Determine the [x, y] coordinate at the center of the cell enclosing the given text.  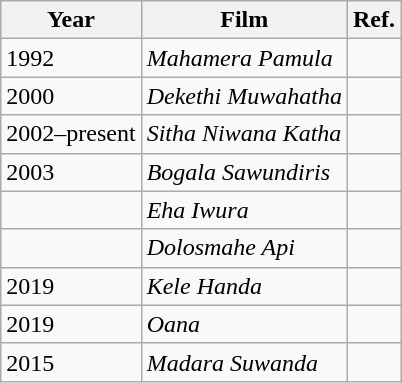
Eha Iwura [244, 210]
Sitha Niwana Katha [244, 134]
Bogala Sawundiris [244, 172]
2002–present [71, 134]
Dekethi Muwahatha [244, 96]
Year [71, 20]
Dolosmahe Api [244, 248]
2000 [71, 96]
2003 [71, 172]
Oana [244, 324]
Mahamera Pamula [244, 58]
2015 [71, 362]
Ref. [374, 20]
Film [244, 20]
Kele Handa [244, 286]
1992 [71, 58]
Madara Suwanda [244, 362]
